Find where the given text appears and provide that cell's center as [x, y] coordinate. 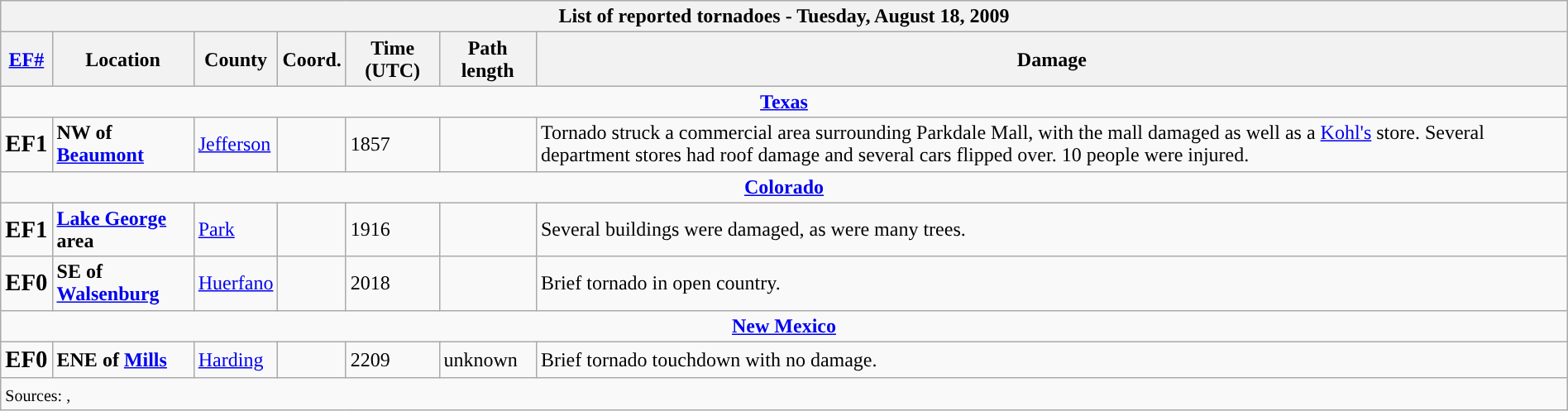
County [236, 60]
Brief tornado in open country. [1052, 283]
1857 [392, 144]
NW of Beaumont [122, 144]
List of reported tornadoes - Tuesday, August 18, 2009 [784, 17]
Texas [784, 102]
SE of Walsenburg [122, 283]
New Mexico [784, 326]
unknown [488, 360]
EF# [26, 60]
Colorado [784, 187]
Location [122, 60]
Damage [1052, 60]
2018 [392, 283]
1916 [392, 230]
Huerfano [236, 283]
Coord. [312, 60]
Sources: , [784, 394]
Path length [488, 60]
Time (UTC) [392, 60]
Several buildings were damaged, as were many trees. [1052, 230]
ENE of Mills [122, 360]
Harding [236, 360]
Park [236, 230]
Jefferson [236, 144]
Brief tornado touchdown with no damage. [1052, 360]
Lake George area [122, 230]
2209 [392, 360]
